Provide the (x, y) coordinate of the cell's center where the given text is located.  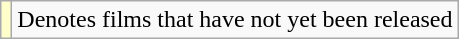
Denotes films that have not yet been released (235, 20)
